Search for the cell housing the specified text and yield its (x, y) center coordinate. 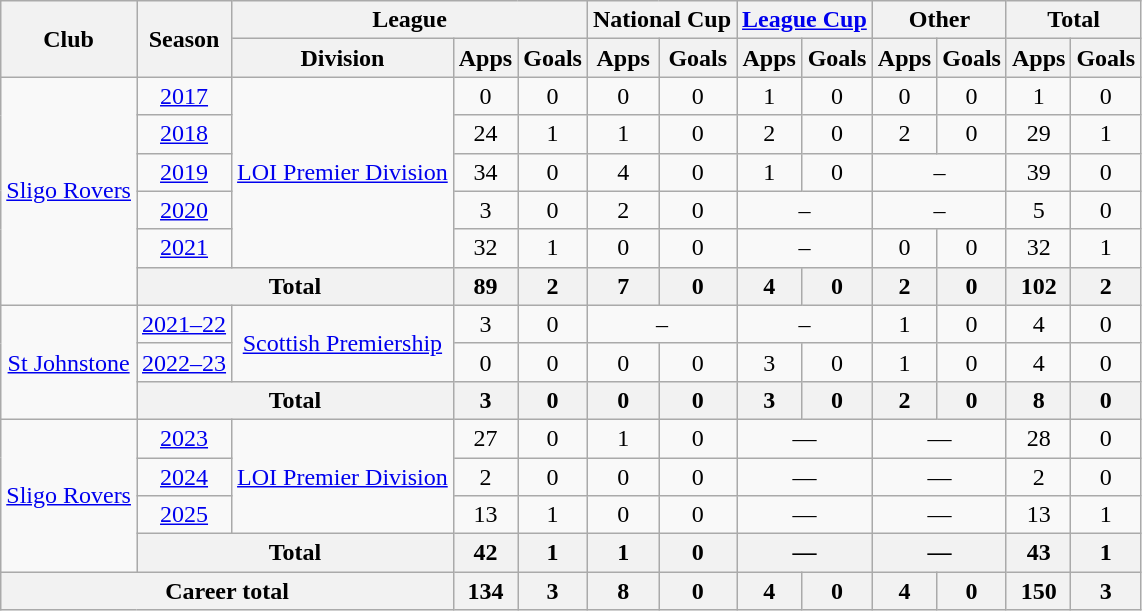
Scottish Premiership (343, 343)
St Johnstone (69, 362)
134 (485, 591)
39 (1038, 172)
2023 (184, 438)
Division (343, 58)
2024 (184, 477)
150 (1038, 591)
National Cup (662, 20)
Club (69, 39)
34 (485, 172)
7 (623, 286)
89 (485, 286)
5 (1038, 210)
2021–22 (184, 324)
102 (1038, 286)
2017 (184, 96)
Career total (228, 591)
2020 (184, 210)
2021 (184, 248)
43 (1038, 553)
2018 (184, 134)
League Cup (805, 20)
2019 (184, 172)
League (410, 20)
28 (1038, 438)
27 (485, 438)
29 (1038, 134)
Other (939, 20)
2025 (184, 515)
2022–23 (184, 362)
Season (184, 39)
24 (485, 134)
42 (485, 553)
